Determine the (X, Y) coordinate at the center of the cell enclosing the given text.  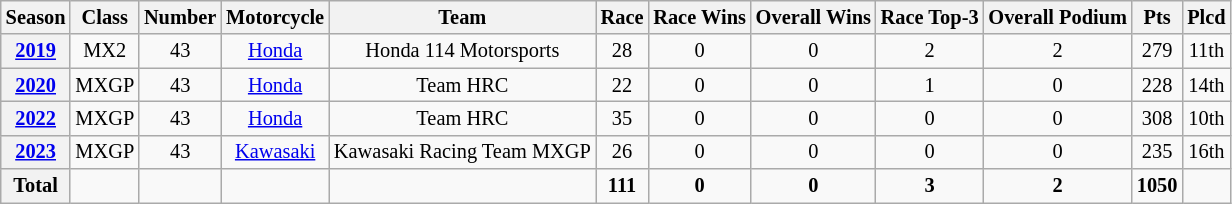
10th (1206, 118)
2022 (36, 118)
Plcd (1206, 17)
1050 (1157, 186)
Pts (1157, 17)
Class (104, 17)
Motorcycle (275, 17)
Race Wins (699, 17)
2020 (36, 85)
111 (622, 186)
308 (1157, 118)
Overall Wins (814, 17)
Kawasaki (275, 152)
3 (930, 186)
14th (1206, 85)
Team (462, 17)
1 (930, 85)
22 (622, 85)
2023 (36, 152)
28 (622, 51)
Honda 114 Motorsports (462, 51)
Number (180, 17)
Season (36, 17)
16th (1206, 152)
26 (622, 152)
Kawasaki Racing Team MXGP (462, 152)
235 (1157, 152)
2019 (36, 51)
Total (36, 186)
11th (1206, 51)
279 (1157, 51)
Race Top-3 (930, 17)
Overall Podium (1057, 17)
Race (622, 17)
MX2 (104, 51)
228 (1157, 85)
35 (622, 118)
